Locate the cell with the specified text and output its [X, Y] center coordinate. 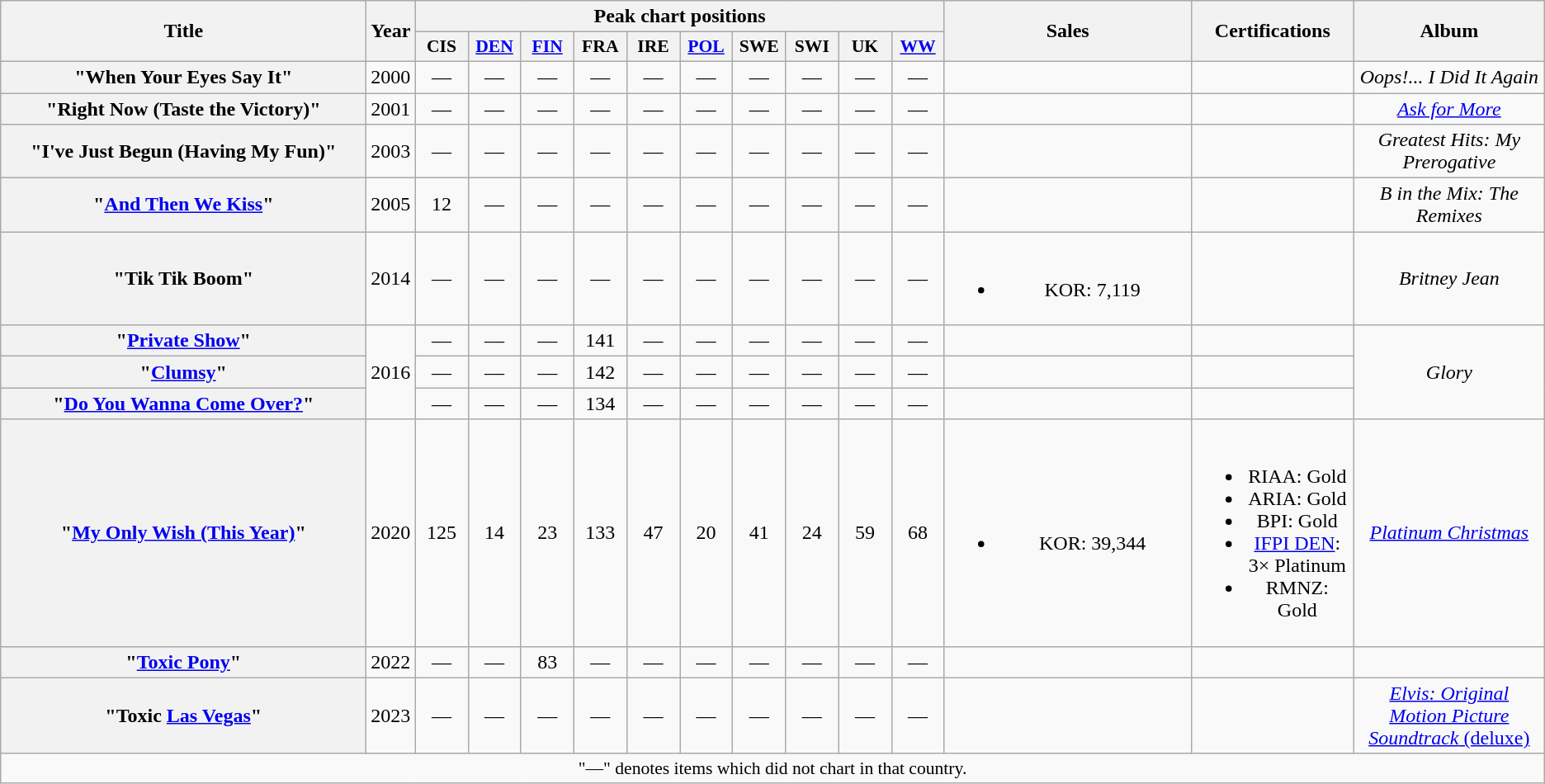
23 [547, 533]
DEN [494, 47]
"Do You Wanna Come Over?" [183, 404]
"Right Now (Taste the Victory)" [183, 108]
59 [865, 533]
Sales [1068, 31]
IRE [653, 47]
B in the Mix: The Remixes [1449, 205]
20 [706, 533]
47 [653, 533]
Elvis: Original Motion Picture Soundtrack (deluxe) [1449, 716]
Platinum Christmas [1449, 533]
"Toxic Pony" [183, 662]
Title [183, 31]
KOR: 39,344 [1068, 533]
"—" denotes items which did not chart in that country. [772, 768]
Britney Jean [1449, 279]
2005 [391, 205]
Ask for More [1449, 108]
RIAA: GoldARIA: GoldBPI: GoldIFPI DEN: 3× PlatinumRMNZ: Gold [1273, 533]
"I've Just Begun (Having My Fun)" [183, 152]
2022 [391, 662]
CIS [442, 47]
FRA [600, 47]
Oops!... I Did It Again [1449, 77]
SWI [812, 47]
Album [1449, 31]
12 [442, 205]
KOR: 7,119 [1068, 279]
"When Your Eyes Say It" [183, 77]
2016 [391, 372]
2014 [391, 279]
2003 [391, 152]
134 [600, 404]
68 [918, 533]
Glory [1449, 372]
2000 [391, 77]
"Clumsy" [183, 372]
2020 [391, 533]
"And Then We Kiss" [183, 205]
POL [706, 47]
133 [600, 533]
83 [547, 662]
"Toxic Las Vegas" [183, 716]
UK [865, 47]
FIN [547, 47]
2023 [391, 716]
141 [600, 341]
14 [494, 533]
SWE [759, 47]
41 [759, 533]
Peak chart positions [680, 17]
Greatest Hits: My Prerogative [1449, 152]
Certifications [1273, 31]
"My Only Wish (This Year)" [183, 533]
"Private Show" [183, 341]
"Tik Tik Boom" [183, 279]
24 [812, 533]
Year [391, 31]
WW [918, 47]
125 [442, 533]
2001 [391, 108]
142 [600, 372]
